Search for the cell housing the specified text and yield its [x, y] center coordinate. 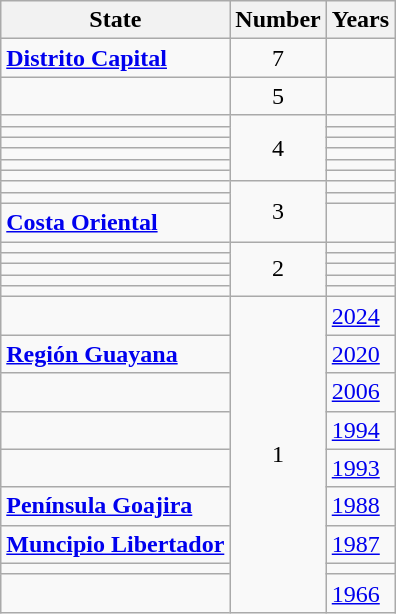
1988 [360, 506]
Costa Oriental [116, 222]
Península Goajira [116, 506]
3 [278, 211]
1966 [360, 593]
5 [278, 96]
Muncipio Libertador [116, 544]
2024 [360, 316]
Distrito Capital [116, 58]
1987 [360, 544]
4 [278, 148]
Number [278, 20]
7 [278, 58]
Years [360, 20]
2 [278, 270]
1993 [360, 468]
1 [278, 455]
Región Guayana [116, 354]
1994 [360, 430]
2006 [360, 392]
2020 [360, 354]
State [116, 20]
